Provide the (X, Y) coordinate of the cell's center where the given text is located.  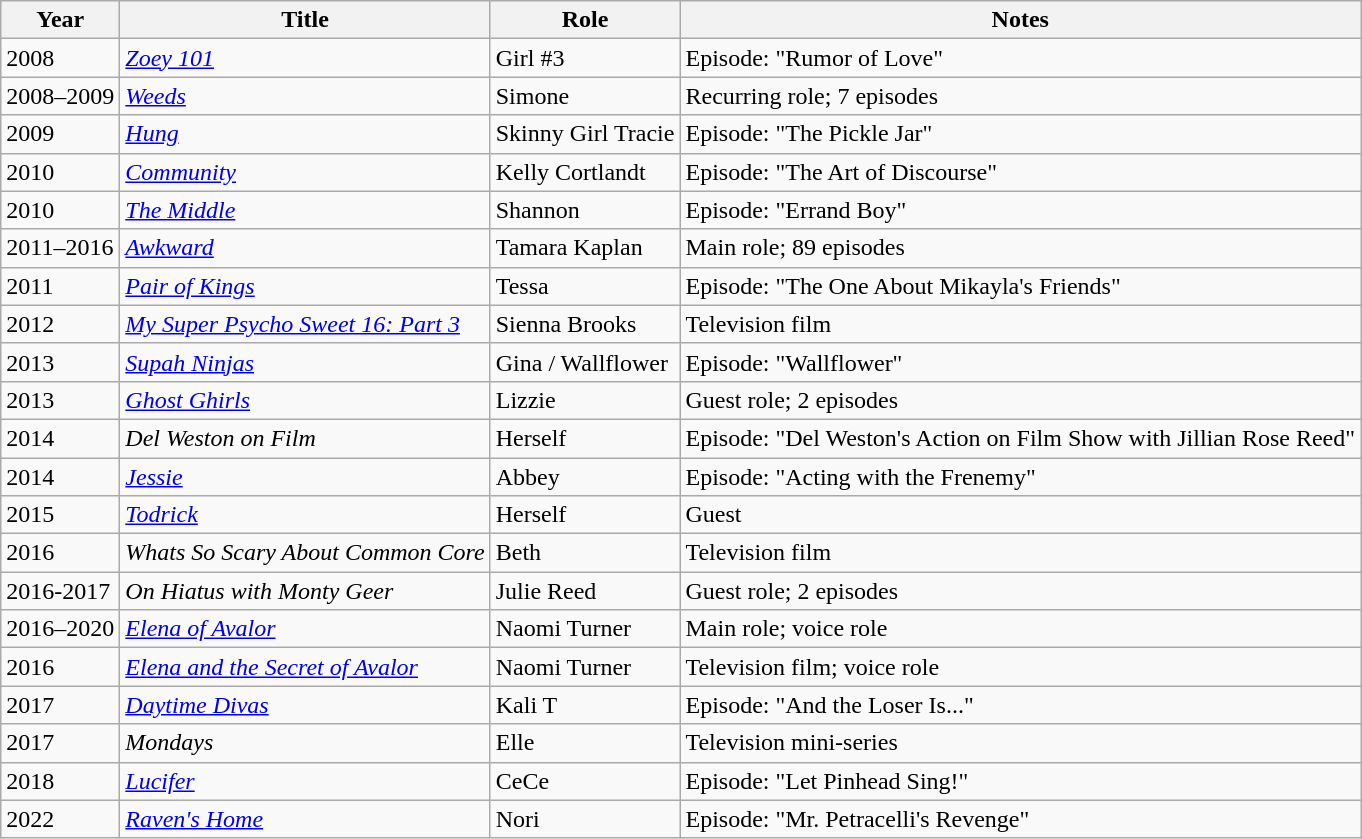
Elena and the Secret of Avalor (305, 667)
Role (585, 20)
Tessa (585, 286)
2022 (60, 819)
Lucifer (305, 781)
2011 (60, 286)
Hung (305, 134)
Nori (585, 819)
2018 (60, 781)
Episode: "Wallflower" (1020, 362)
Pair of Kings (305, 286)
Beth (585, 553)
Mondays (305, 743)
Episode: "Mr. Petracelli's Revenge" (1020, 819)
Del Weston on Film (305, 438)
Television film; voice role (1020, 667)
2016-2017 (60, 591)
Community (305, 172)
Julie Reed (585, 591)
Main role; 89 episodes (1020, 248)
Elle (585, 743)
Lizzie (585, 400)
Notes (1020, 20)
Year (60, 20)
Sienna Brooks (585, 324)
Shannon (585, 210)
Episode: "Acting with the Frenemy" (1020, 477)
Skinny Girl Tracie (585, 134)
Raven's Home (305, 819)
Episode: "And the Loser Is..." (1020, 705)
Episode: "The Pickle Jar" (1020, 134)
Main role; voice role (1020, 629)
Todrick (305, 515)
Daytime Divas (305, 705)
Guest (1020, 515)
Awkward (305, 248)
Kali T (585, 705)
Abbey (585, 477)
Whats So Scary About Common Core (305, 553)
Episode: "The Art of Discourse" (1020, 172)
Zoey 101 (305, 58)
Episode: "Errand Boy" (1020, 210)
Elena of Avalor (305, 629)
2015 (60, 515)
Kelly Cortlandt (585, 172)
Title (305, 20)
The Middle (305, 210)
2009 (60, 134)
2008–2009 (60, 96)
Episode: "Rumor of Love" (1020, 58)
Weeds (305, 96)
Episode: "The One About Mikayla's Friends" (1020, 286)
2012 (60, 324)
2008 (60, 58)
On Hiatus with Monty Geer (305, 591)
Television mini-series (1020, 743)
Episode: "Let Pinhead Sing!" (1020, 781)
CeCe (585, 781)
Episode: "Del Weston's Action on Film Show with Jillian Rose Reed" (1020, 438)
Ghost Ghirls (305, 400)
Supah Ninjas (305, 362)
Jessie (305, 477)
Simone (585, 96)
Gina / Wallflower (585, 362)
My Super Psycho Sweet 16: Part 3 (305, 324)
Recurring role; 7 episodes (1020, 96)
2016–2020 (60, 629)
Tamara Kaplan (585, 248)
2011–2016 (60, 248)
Girl #3 (585, 58)
